Capture the cell that displays the provided text and extract its (x, y) central coordinate. 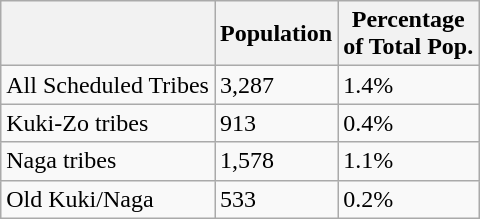
1,578 (276, 161)
Population (276, 34)
Old Kuki/Naga (108, 199)
533 (276, 199)
913 (276, 123)
Naga tribes (108, 161)
1.4% (408, 85)
Percentageof Total Pop. (408, 34)
1.1% (408, 161)
All Scheduled Tribes (108, 85)
Kuki-Zo tribes (108, 123)
0.2% (408, 199)
3,287 (276, 85)
0.4% (408, 123)
